Extract the [x, y] coordinate from the center of the cell holding the provided text.  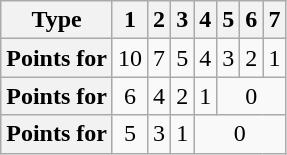
10 [130, 58]
Type [57, 20]
